Determine the [X, Y] coordinate at the center of the cell enclosing the given text.  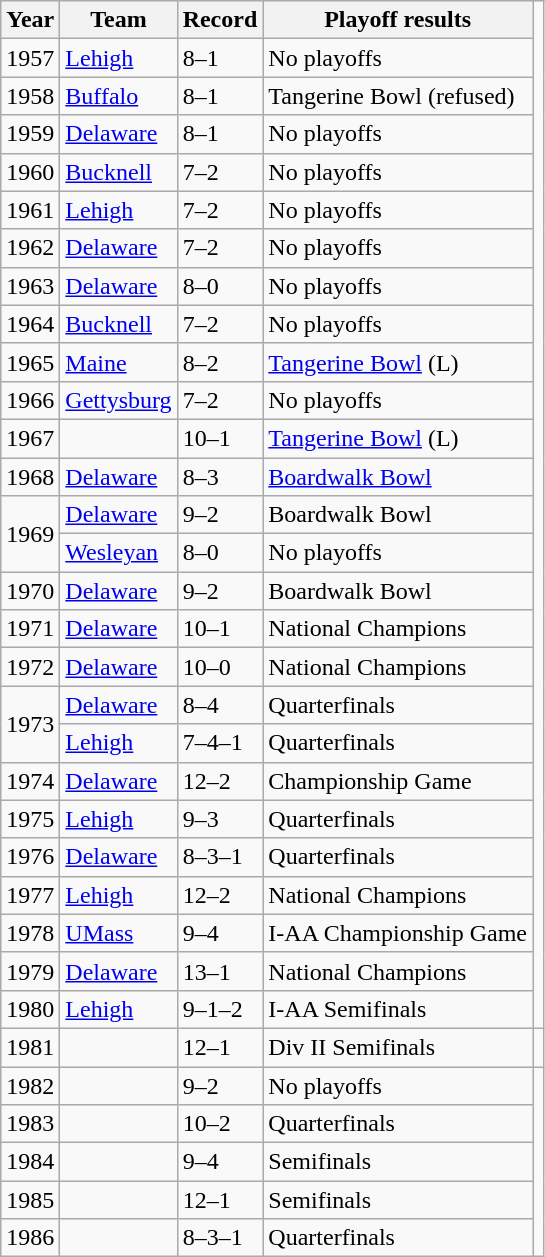
10–2 [220, 1124]
1959 [30, 134]
8–2 [220, 362]
1962 [30, 248]
7–4–1 [220, 743]
8–4 [220, 705]
1958 [30, 96]
Maine [118, 362]
1974 [30, 781]
1977 [30, 895]
Div II Semifinals [398, 1047]
Year [30, 20]
1970 [30, 591]
1973 [30, 724]
I-AA Semifinals [398, 1009]
1983 [30, 1124]
9–1–2 [220, 1009]
1966 [30, 400]
1980 [30, 1009]
9–3 [220, 819]
1976 [30, 857]
1963 [30, 286]
1986 [30, 1238]
1984 [30, 1162]
1969 [30, 534]
Gettysburg [118, 400]
1961 [30, 210]
1985 [30, 1200]
1965 [30, 362]
Team [118, 20]
Buffalo [118, 96]
I-AA Championship Game [398, 933]
8–3 [220, 477]
1979 [30, 971]
Playoff results [398, 20]
1975 [30, 819]
1982 [30, 1085]
Wesleyan [118, 553]
UMass [118, 933]
1972 [30, 667]
1957 [30, 58]
1967 [30, 438]
1964 [30, 324]
1960 [30, 172]
1968 [30, 477]
1971 [30, 629]
13–1 [220, 971]
1978 [30, 933]
Championship Game [398, 781]
Tangerine Bowl (refused) [398, 96]
Record [220, 20]
1981 [30, 1047]
10–0 [220, 667]
